Extract the [x, y] coordinate from the center of the cell holding the provided text.  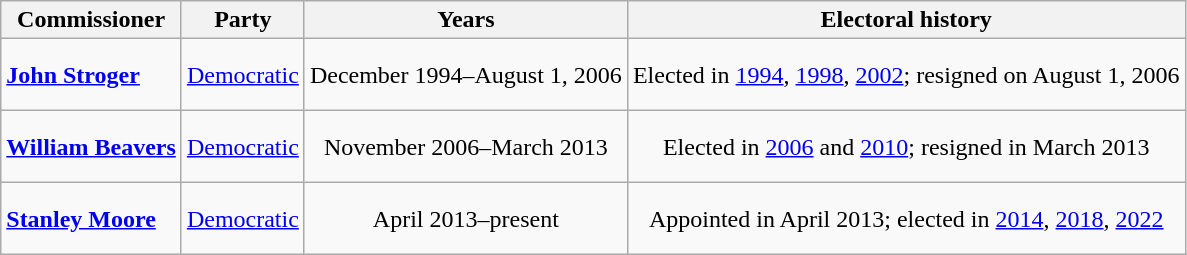
Elected in 1994, 1998, 2002; resigned on August 1, 2006 [906, 75]
Appointed in April 2013; elected in 2014, 2018, 2022 [906, 219]
Party [242, 20]
John Stroger [92, 75]
Stanley Moore [92, 219]
Elected in 2006 and 2010; resigned in March 2013 [906, 147]
April 2013–present [466, 219]
Years [466, 20]
William Beavers [92, 147]
December 1994–August 1, 2006 [466, 75]
Commissioner [92, 20]
Electoral history [906, 20]
November 2006–March 2013 [466, 147]
